For the text-containing cell, return its midpoint in [X, Y] coordinate format. 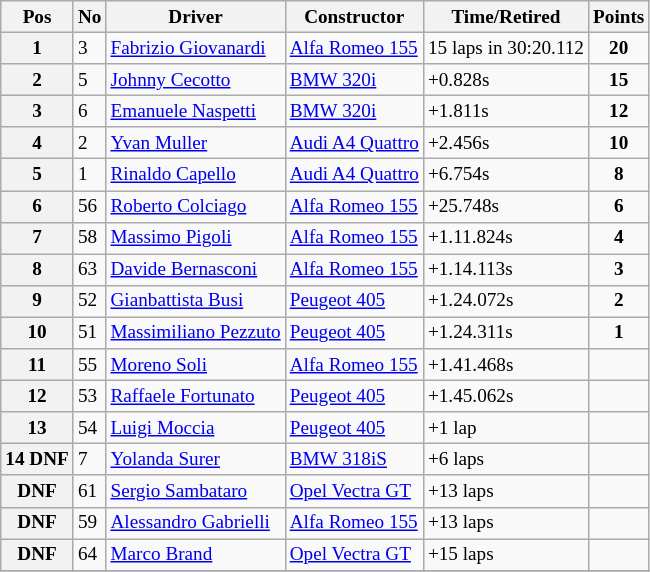
Yolanda Surer [196, 460]
53 [90, 396]
+6.754s [506, 175]
Massimo Pigoli [196, 238]
64 [90, 554]
61 [90, 491]
14 DNF [38, 460]
54 [90, 428]
+0.828s [506, 80]
+1.14.113s [506, 270]
Rinaldo Capello [196, 175]
15 [619, 80]
52 [90, 301]
Massimiliano Pezzuto [196, 333]
Roberto Colciago [196, 206]
+1 lap [506, 428]
59 [90, 523]
Time/Retired [506, 17]
Davide Bernasconi [196, 270]
Pos [38, 17]
+2.456s [506, 143]
Gianbattista Busi [196, 301]
+1.41.468s [506, 365]
+1.45.062s [506, 396]
+1.811s [506, 111]
Emanuele Naspetti [196, 111]
Luigi Moccia [196, 428]
Yvan Muller [196, 143]
Moreno Soli [196, 365]
56 [90, 206]
51 [90, 333]
63 [90, 270]
+15 laps [506, 554]
+1.24.072s [506, 301]
9 [38, 301]
+6 laps [506, 460]
Marco Brand [196, 554]
15 laps in 30:20.112 [506, 48]
Sergio Sambataro [196, 491]
BMW 318iS [354, 460]
Driver [196, 17]
55 [90, 365]
Alessandro Gabrielli [196, 523]
+1.24.311s [506, 333]
Constructor [354, 17]
+25.748s [506, 206]
Points [619, 17]
Johnny Cecotto [196, 80]
No [90, 17]
Fabrizio Giovanardi [196, 48]
Raffaele Fortunato [196, 396]
11 [38, 365]
+1.11.824s [506, 238]
20 [619, 48]
13 [38, 428]
58 [90, 238]
